Capture the cell that displays the provided text and extract its [X, Y] central coordinate. 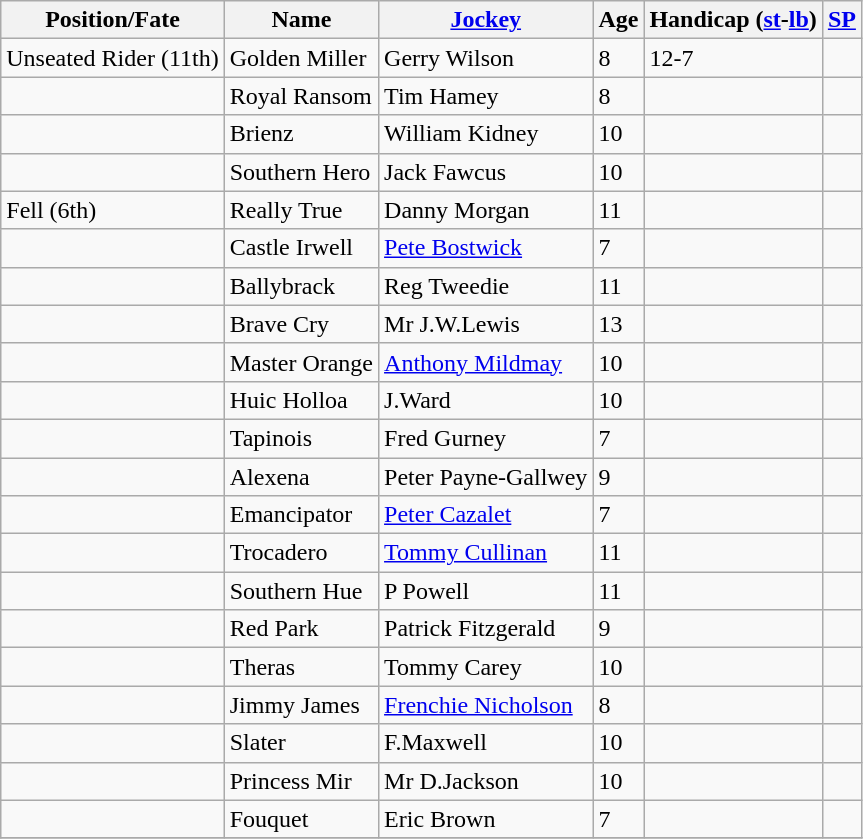
Really True [301, 210]
Eric Brown [486, 819]
F.Maxwell [486, 743]
Princess Mir [301, 781]
Southern Hero [301, 172]
Tapinois [301, 438]
Patrick Fitzgerald [486, 629]
Unseated Rider (11th) [112, 58]
Alexena [301, 477]
Southern Hue [301, 591]
Position/Fate [112, 20]
Mr J.W.Lewis [486, 324]
P Powell [486, 591]
Peter Payne-Gallwey [486, 477]
Fouquet [301, 819]
Slater [301, 743]
13 [618, 324]
Fred Gurney [486, 438]
12-7 [733, 58]
Handicap (st-lb) [733, 20]
Master Orange [301, 362]
Tim Hamey [486, 96]
Jockey [486, 20]
Castle Irwell [301, 248]
Theras [301, 667]
Ballybrack [301, 286]
Brave Cry [301, 324]
J.Ward [486, 400]
Gerry Wilson [486, 58]
Royal Ransom [301, 96]
Jimmy James [301, 705]
Trocadero [301, 553]
Danny Morgan [486, 210]
Golden Miller [301, 58]
Name [301, 20]
Tommy Cullinan [486, 553]
William Kidney [486, 134]
SP [842, 20]
Frenchie Nicholson [486, 705]
Emancipator [301, 515]
Jack Fawcus [486, 172]
Anthony Mildmay [486, 362]
Huic Holloa [301, 400]
Fell (6th) [112, 210]
Age [618, 20]
Pete Bostwick [486, 248]
Brienz [301, 134]
Tommy Carey [486, 667]
Mr D.Jackson [486, 781]
Red Park [301, 629]
Peter Cazalet [486, 515]
Reg Tweedie [486, 286]
